Pinpoint the cell where the given text exists, returning its (X, Y) midpoint coordinate. 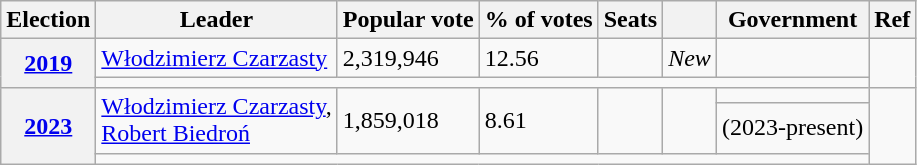
2,319,946 (408, 58)
Election (48, 20)
12.56 (538, 58)
8.61 (538, 120)
% of votes (538, 20)
Ref (892, 20)
Popular vote (408, 20)
Government (792, 20)
New (690, 58)
Włodzimierz Czarzasty (216, 58)
Leader (216, 20)
Seats (630, 20)
2023 (48, 126)
(2023-present) (792, 128)
2019 (48, 64)
Włodzimierz Czarzasty,Robert Biedroń (216, 120)
1,859,018 (408, 120)
